Return the [X, Y] coordinate for the center point of the cell that contains the specified text.  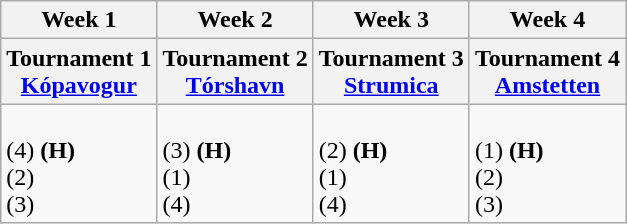
Week 2 [235, 20]
Tournament 1 Kópavogur [79, 72]
Tournament 3 Strumica [391, 72]
(1) (H) (2) (3) [547, 164]
Tournament 2 Tórshavn [235, 72]
(4) (H) (2) (3) [79, 164]
(2) (H) (1) (4) [391, 164]
Week 3 [391, 20]
(3) (H) (1) (4) [235, 164]
Week 1 [79, 20]
Tournament 4 Amstetten [547, 72]
Week 4 [547, 20]
